Find where the given text appears and provide that cell's center as [X, Y] coordinate. 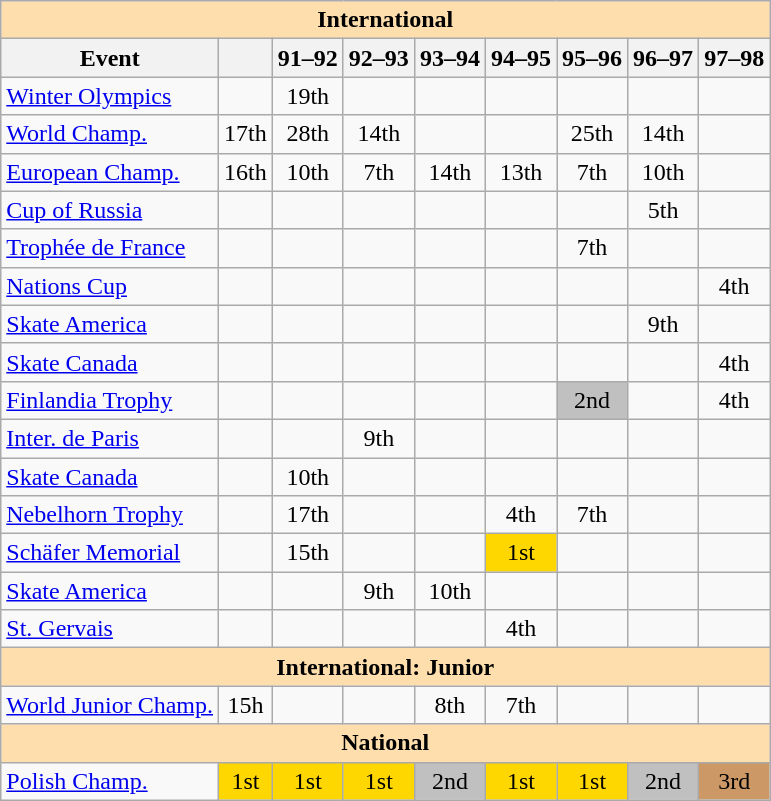
International: Junior [386, 667]
16th [246, 172]
8th [450, 705]
96–97 [664, 58]
25th [592, 134]
15th [308, 553]
World Junior Champ. [110, 705]
Finlandia Trophy [110, 400]
91–92 [308, 58]
19th [308, 96]
National [386, 743]
International [386, 20]
5th [664, 210]
Cup of Russia [110, 210]
Winter Olympics [110, 96]
St. Gervais [110, 629]
97–98 [734, 58]
94–95 [520, 58]
Event [110, 58]
15h [246, 705]
92–93 [378, 58]
13th [520, 172]
Inter. de Paris [110, 438]
World Champ. [110, 134]
Polish Champ. [110, 781]
Nebelhorn Trophy [110, 515]
Schäfer Memorial [110, 553]
3rd [734, 781]
European Champ. [110, 172]
Nations Cup [110, 286]
95–96 [592, 58]
93–94 [450, 58]
Trophée de France [110, 248]
28th [308, 134]
